Provide the [x, y] coordinate of the cell's center where the given text is located.  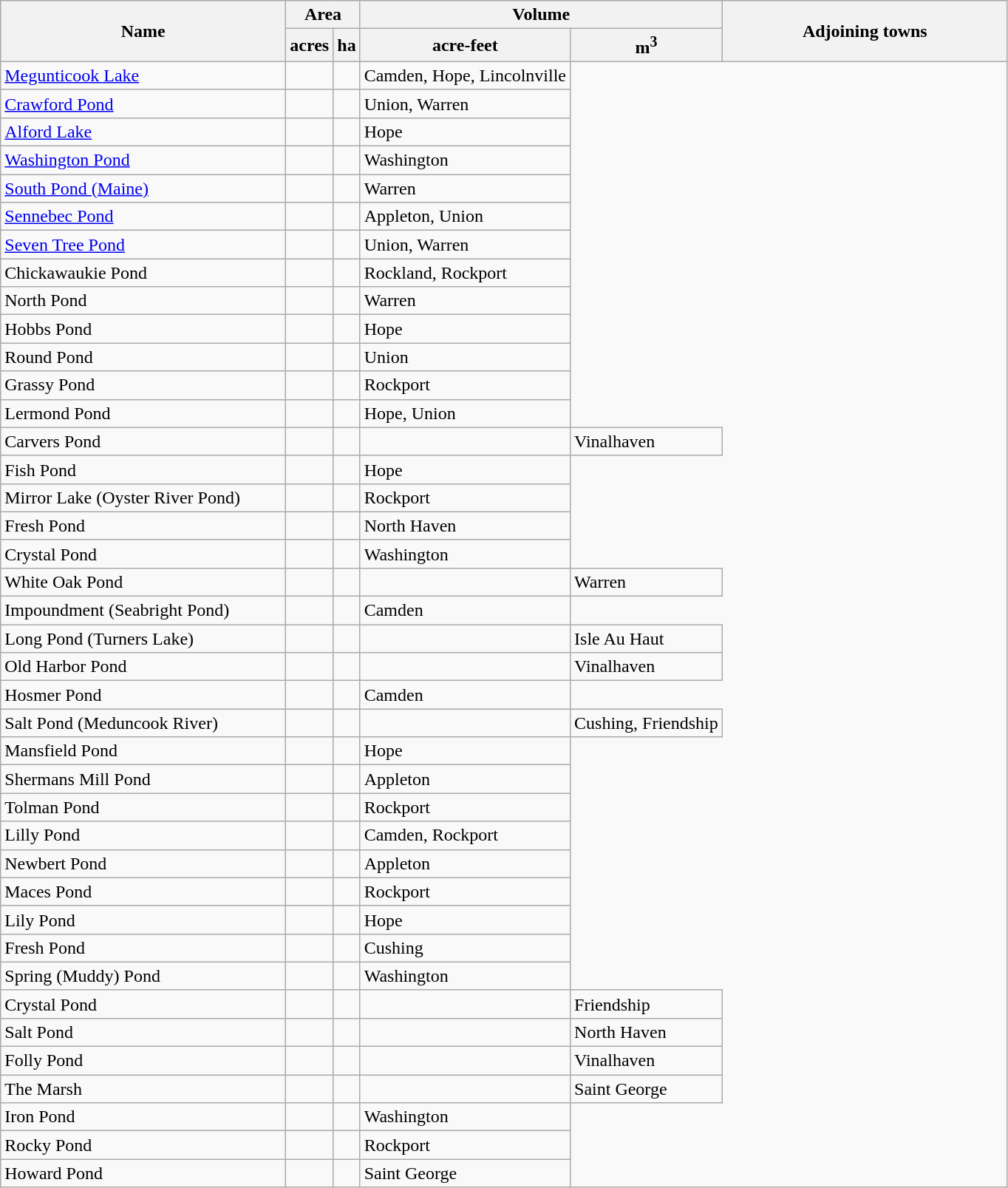
acre-feet [465, 46]
Washington Pond [143, 160]
The Marsh [143, 1089]
North Pond [143, 301]
Cushing, Friendship [647, 723]
Area [323, 15]
Iron Pond [143, 1117]
Camden, Hope, Lincolnville [465, 75]
Salt Pond [143, 1032]
Spring (Muddy) Pond [143, 976]
South Pond (Maine) [143, 189]
Howard Pond [143, 1173]
Volume [541, 15]
Lermond Pond [143, 413]
Hope, Union [465, 413]
Mansfield Pond [143, 751]
Hosmer Pond [143, 695]
Tolman Pond [143, 807]
Chickawaukie Pond [143, 273]
Hobbs Pond [143, 329]
Adjoining towns [865, 31]
Mirror Lake (Oyster River Pond) [143, 498]
Crawford Pond [143, 103]
Rocky Pond [143, 1145]
ha [347, 46]
Union [465, 357]
Lilly Pond [143, 835]
Appleton, Union [465, 217]
Sennebec Pond [143, 217]
Megunticook Lake [143, 75]
Isle Au Haut [647, 639]
Grassy Pond [143, 385]
Maces Pond [143, 892]
Friendship [647, 1004]
White Oak Pond [143, 582]
Long Pond (Turners Lake) [143, 639]
acres [310, 46]
Fish Pond [143, 469]
m3 [647, 46]
Rockland, Rockport [465, 273]
Shermans Mill Pond [143, 779]
Camden, Rockport [465, 835]
Newbert Pond [143, 863]
Round Pond [143, 357]
Folly Pond [143, 1061]
Old Harbor Pond [143, 667]
Cushing [465, 948]
Salt Pond (Meduncook River) [143, 723]
Lily Pond [143, 920]
Impoundment (Seabright Pond) [143, 611]
Carvers Pond [143, 441]
Seven Tree Pond [143, 245]
Alford Lake [143, 132]
Name [143, 31]
